Locate the cell with the specified text and output its [x, y] center coordinate. 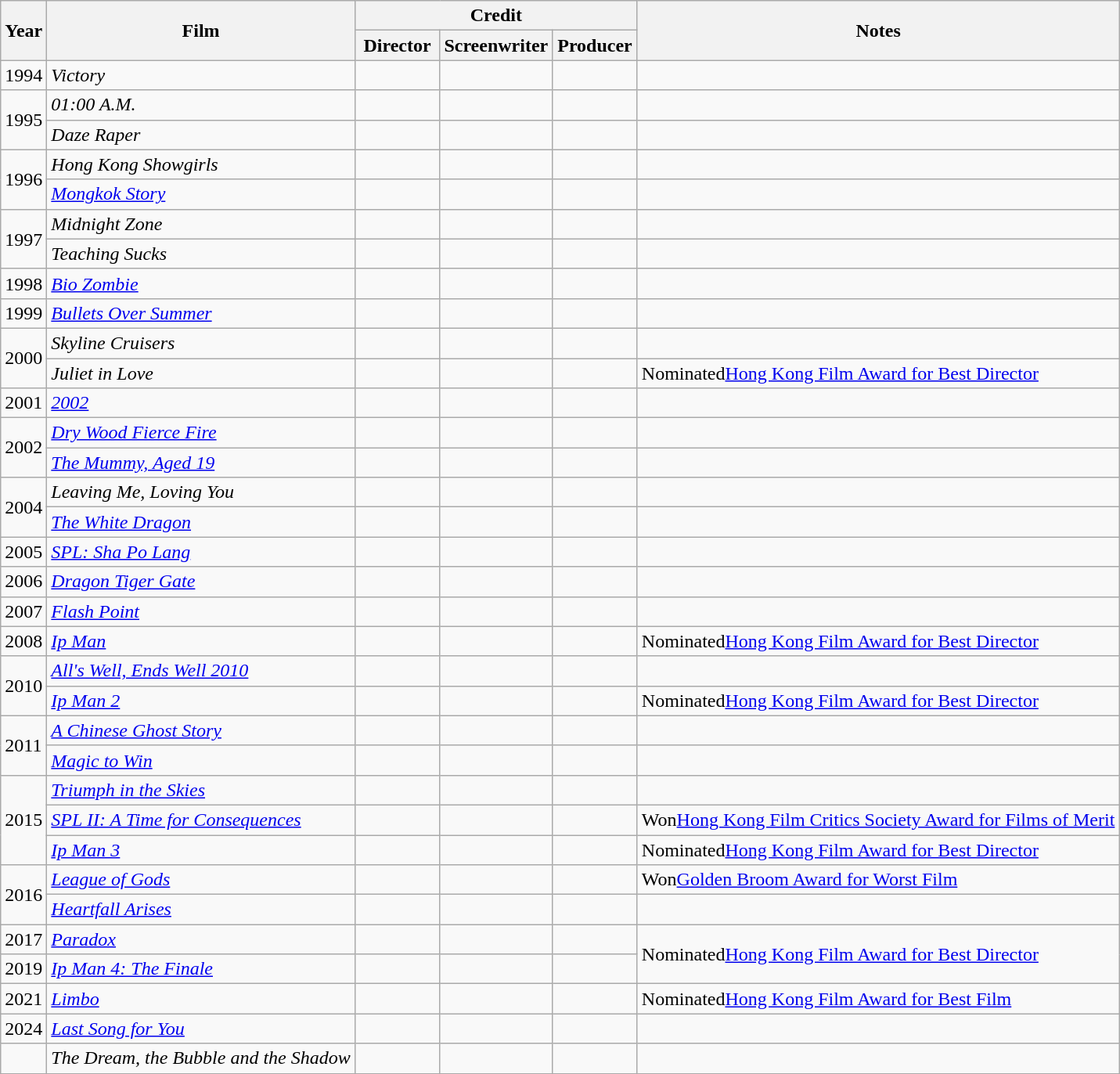
Juliet in Love [200, 373]
Dry Wood Fierce Fire [200, 433]
WonHong Kong Film Critics Society Award for Films of Merit [878, 820]
Year [23, 31]
Limbo [200, 999]
1998 [23, 283]
Credit [496, 16]
All's Well, Ends Well 2010 [200, 671]
2000 [23, 358]
Ip Man [200, 641]
2001 [23, 403]
2006 [23, 582]
Victory [200, 75]
Midnight Zone [200, 224]
2010 [23, 686]
Teaching Sucks [200, 254]
1994 [23, 75]
Film [200, 31]
The Mummy, Aged 19 [200, 463]
2015 [23, 820]
The Dream, the Bubble and the Shadow [200, 1058]
2021 [23, 999]
Ip Man 2 [200, 701]
NominatedHong Kong Film Award for Best Film [878, 999]
SPL: Sha Po Lang [200, 552]
2007 [23, 611]
Last Song for You [200, 1029]
1995 [23, 120]
2005 [23, 552]
2004 [23, 507]
01:00 A.M. [200, 105]
2017 [23, 939]
Magic to Win [200, 760]
Heartfall Arises [200, 910]
The White Dragon [200, 522]
Skyline Cruisers [200, 343]
Hong Kong Showgirls [200, 164]
2024 [23, 1029]
Flash Point [200, 611]
Dragon Tiger Gate [200, 582]
2016 [23, 895]
1996 [23, 179]
2008 [23, 641]
1999 [23, 313]
Ip Man 4: The Finale [200, 969]
Notes [878, 31]
SPL II: A Time for Consequences [200, 820]
Leaving Me, Loving You [200, 492]
Producer [595, 45]
Daze Raper [200, 135]
Screenwriter [496, 45]
Mongkok Story [200, 194]
2019 [23, 969]
Bio Zombie [200, 283]
1997 [23, 239]
A Chinese Ghost Story [200, 730]
Paradox [200, 939]
Bullets Over Summer [200, 313]
Director [398, 45]
WonGolden Broom Award for Worst Film [878, 880]
Triumph in the Skies [200, 790]
2011 [23, 745]
Ip Man 3 [200, 849]
League of Gods [200, 880]
